Search for the cell housing the specified text and yield its [x, y] center coordinate. 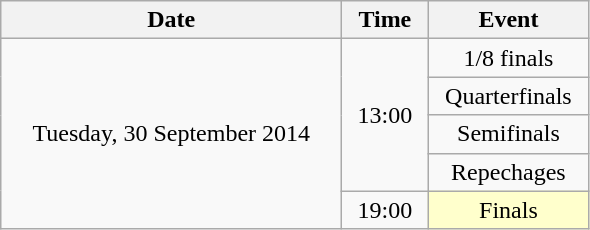
Repechages [508, 172]
13:00 [385, 115]
Quarterfinals [508, 96]
Event [508, 20]
Tuesday, 30 September 2014 [172, 134]
1/8 finals [508, 58]
Semifinals [508, 134]
Finals [508, 210]
Date [172, 20]
19:00 [385, 210]
Time [385, 20]
